Search for the cell housing the specified text and yield its [x, y] center coordinate. 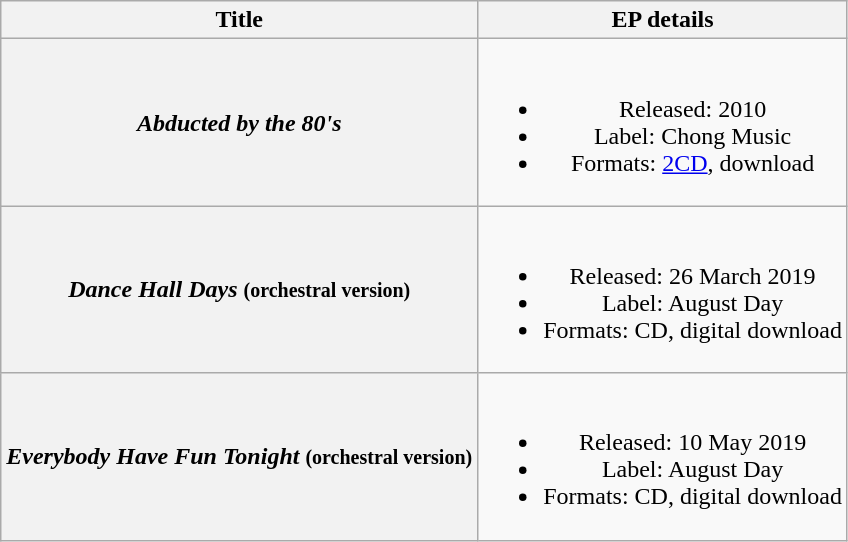
Released: 10 May 2019Label: August DayFormats: CD, digital download [663, 456]
Abducted by the 80's [240, 122]
Title [240, 20]
Dance Hall Days (orchestral version) [240, 290]
Released: 2010Label: Chong MusicFormats: 2CD, download [663, 122]
Everybody Have Fun Tonight (orchestral version) [240, 456]
EP details [663, 20]
Released: 26 March 2019Label: August DayFormats: CD, digital download [663, 290]
